For the text-containing cell, return its midpoint in [X, Y] coordinate format. 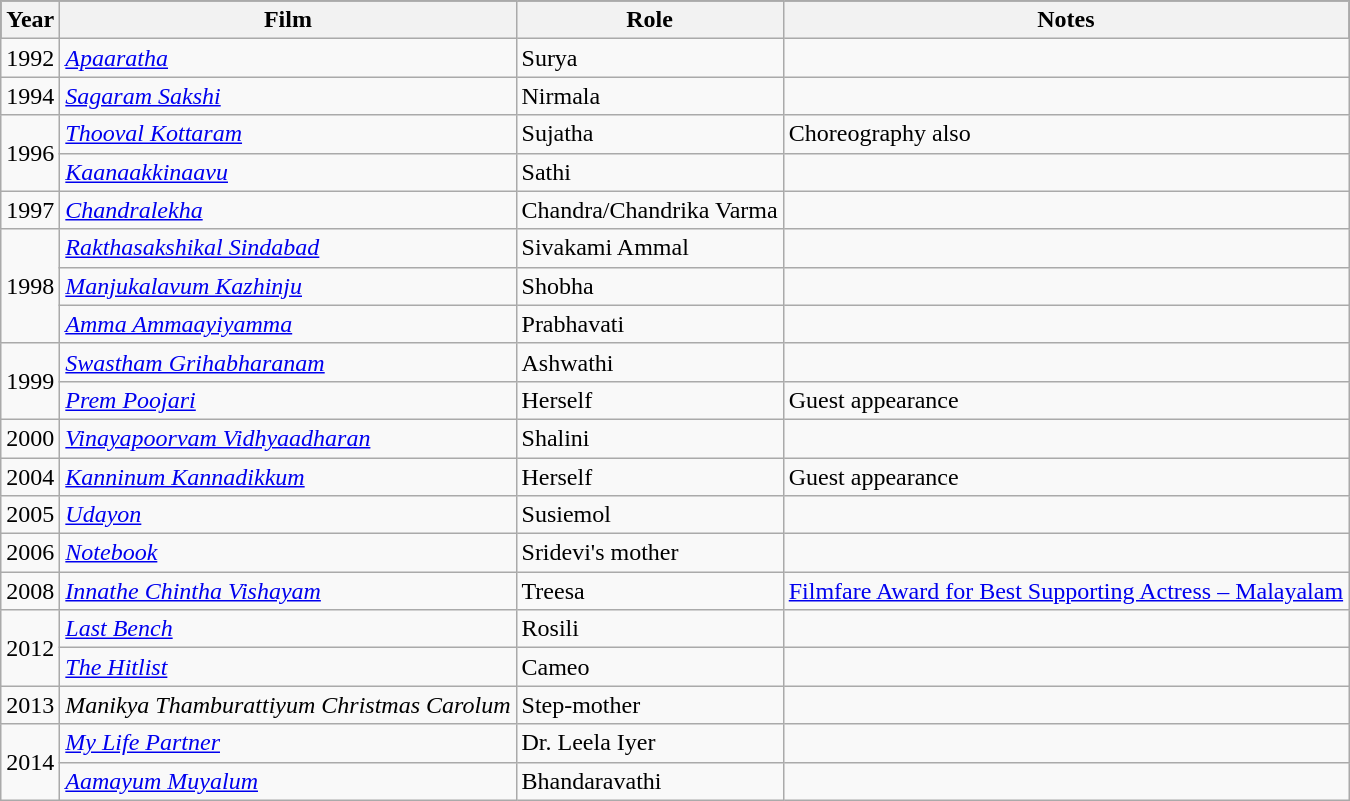
1998 [30, 286]
1994 [30, 96]
Sagaram Sakshi [288, 96]
Udayon [288, 515]
Sridevi's mother [650, 553]
Apaaratha [288, 58]
Manjukalavum Kazhinju [288, 286]
Step-mother [650, 705]
Notebook [288, 553]
The Hitlist [288, 667]
2005 [30, 515]
Sujatha [650, 134]
Chandra/Chandrika Varma [650, 210]
Sathi [650, 172]
2012 [30, 648]
Shalini [650, 438]
Ashwathi [650, 362]
Prabhavati [650, 324]
Surya [650, 58]
2008 [30, 591]
Notes [1066, 20]
Role [650, 20]
2004 [30, 477]
1996 [30, 153]
1999 [30, 381]
Kanninum Kannadikkum [288, 477]
Aamayum Muyalum [288, 781]
Choreography also [1066, 134]
Manikya Thamburattiyum Christmas Carolum [288, 705]
My Life Partner [288, 743]
Nirmala [650, 96]
Year [30, 20]
Dr. Leela Iyer [650, 743]
1997 [30, 210]
Kaanaakkinaavu [288, 172]
Shobha [650, 286]
Rosili [650, 629]
Bhandaravathi [650, 781]
2006 [30, 553]
Last Bench [288, 629]
2014 [30, 762]
Film [288, 20]
Rakthasakshikal Sindabad [288, 248]
Filmfare Award for Best Supporting Actress – Malayalam [1066, 591]
Cameo [650, 667]
Vinayapoorvam Vidhyaadharan [288, 438]
Innathe Chintha Vishayam [288, 591]
2000 [30, 438]
Amma Ammaayiyamma [288, 324]
Treesa [650, 591]
Thooval Kottaram [288, 134]
Chandralekha [288, 210]
Prem Poojari [288, 400]
1992 [30, 58]
Sivakami Ammal [650, 248]
Swastham Grihabharanam [288, 362]
Susiemol [650, 515]
2013 [30, 705]
